Pinpoint the cell where the given text exists, returning its [x, y] midpoint coordinate. 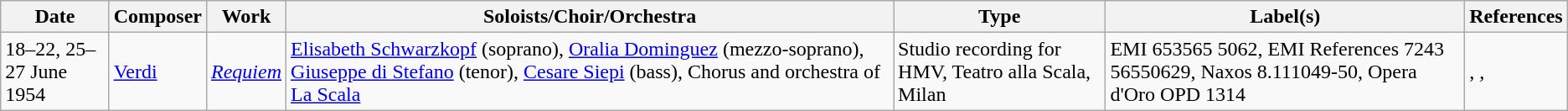
Date [55, 17]
Soloists/Choir/Orchestra [590, 17]
Type [1000, 17]
Requiem [246, 71]
18–22, 25–27 June 1954 [55, 71]
References [1516, 17]
Elisabeth Schwarzkopf (soprano), Oralia Dominguez (mezzo-soprano), Giuseppe di Stefano (tenor), Cesare Siepi (bass), Chorus and orchestra of La Scala [590, 71]
Composer [157, 17]
, , [1516, 71]
Studio recording for HMV, Teatro alla Scala, Milan [1000, 71]
Label(s) [1285, 17]
Work [246, 17]
EMI 653565 5062, EMI References 7243 56550629, Naxos 8.111049-50, Opera d'Oro OPD 1314 [1285, 71]
Verdi [157, 71]
